Detect which cell encompasses the target text, then output its [x, y] center coordinate. 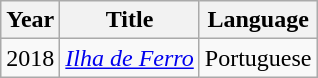
Portuguese [258, 58]
Title [130, 20]
2018 [30, 58]
Year [30, 20]
Language [258, 20]
Ilha de Ferro [130, 58]
